Find where the given text appears and provide that cell's center as (x, y) coordinate. 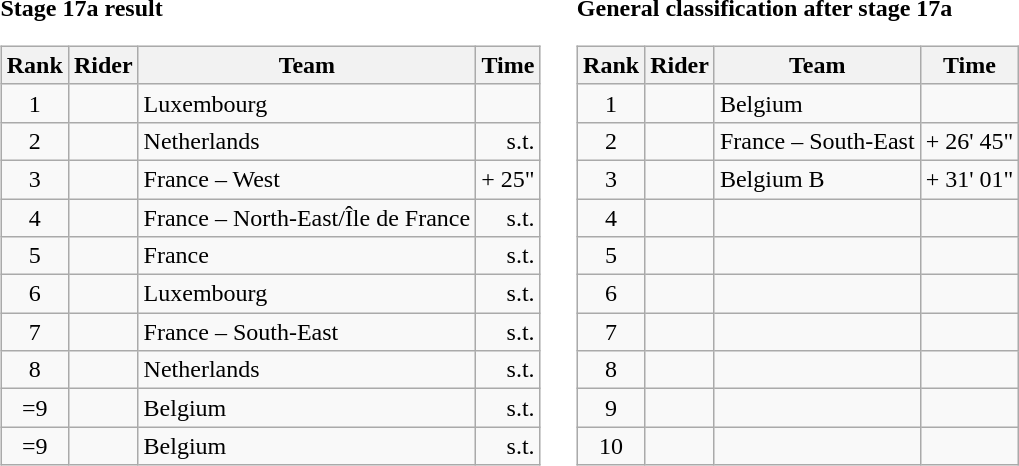
France – West (307, 179)
+ 25" (508, 179)
Belgium B (817, 179)
France (307, 256)
10 (612, 446)
France – North-East/Île de France (307, 217)
+ 26' 45" (970, 141)
+ 31' 01" (970, 179)
9 (612, 408)
